Provide the [x, y] coordinate of the cell's center where the given text is located.  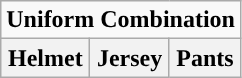
Helmet [46, 58]
Jersey [130, 58]
Uniform Combination [121, 20]
Pants [204, 58]
